Extract the [x, y] coordinate from the center of the cell holding the provided text.  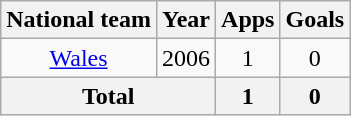
National team [79, 20]
2006 [186, 58]
Wales [79, 58]
Total [108, 96]
Goals [315, 20]
Apps [248, 20]
Year [186, 20]
